Locate the cell with the specified text and output its (X, Y) center coordinate. 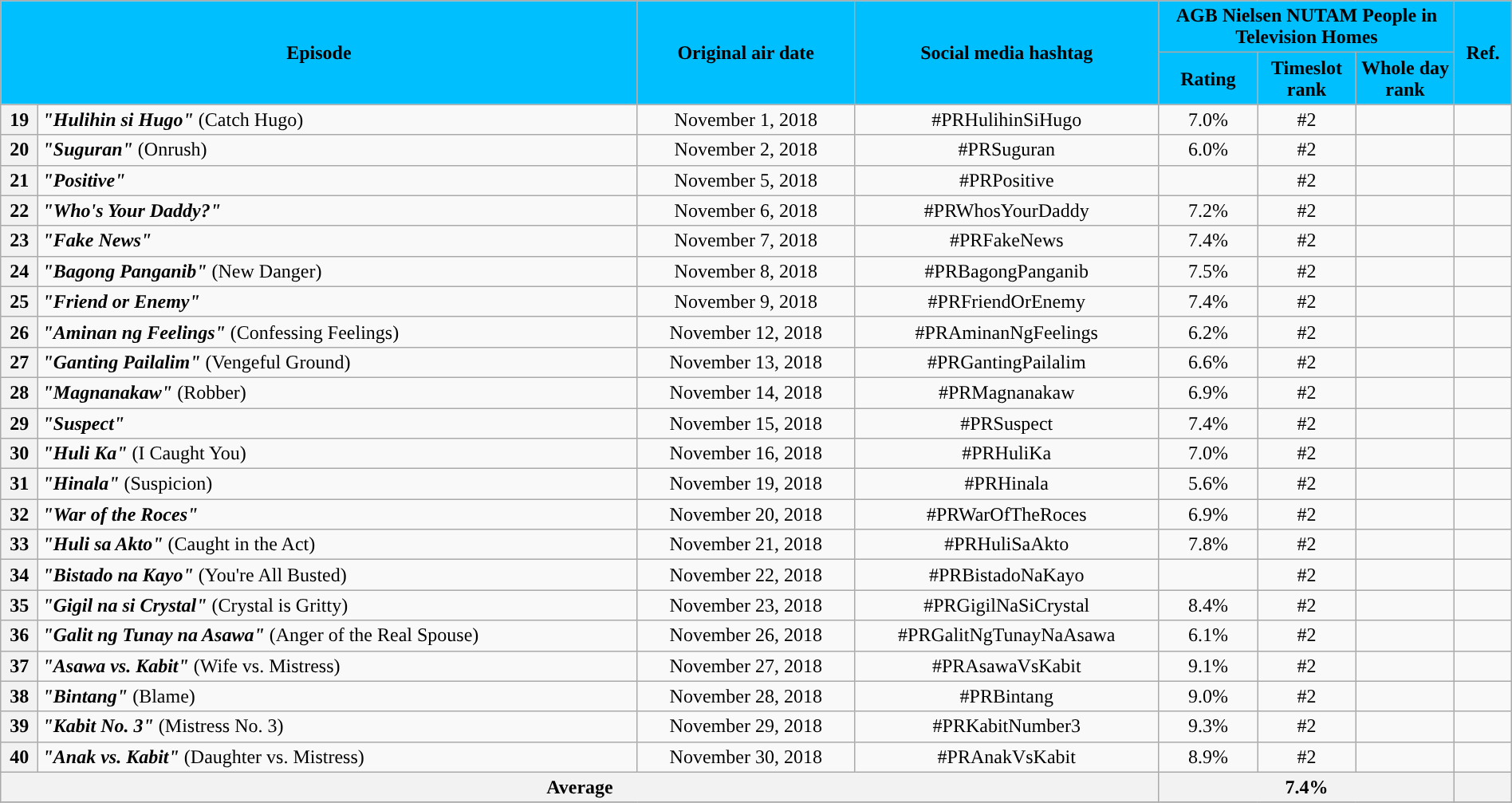
November 15, 2018 (746, 423)
November 14, 2018 (746, 392)
November 7, 2018 (746, 241)
7.5% (1208, 271)
#PRFakeNews (1006, 241)
35 (19, 605)
November 12, 2018 (746, 332)
40 (19, 757)
9.1% (1208, 666)
"Who's Your Daddy?" (338, 211)
31 (19, 484)
November 1, 2018 (746, 120)
33 (19, 545)
November 27, 2018 (746, 666)
#PRBistadoNaKayo (1006, 575)
Episode (319, 53)
#PRWarOfTheRoces (1006, 514)
"Bintang" (Blame) (338, 696)
#PRAsawaVsKabit (1006, 666)
"Friend or Enemy" (338, 301)
"Aminan ng Feelings" (Confessing Feelings) (338, 332)
November 22, 2018 (746, 575)
#PRFriendOrEnemy (1006, 301)
#PRGigilNaSiCrystal (1006, 605)
9.0% (1208, 696)
7.8% (1208, 545)
November 5, 2018 (746, 180)
20 (19, 150)
#PRHinala (1006, 484)
"Bistado na Kayo" (You're All Busted) (338, 575)
Timeslotrank (1307, 78)
AGB Nielsen NUTAM People in Television Homes (1306, 27)
"Suspect" (338, 423)
7.2% (1208, 211)
November 8, 2018 (746, 271)
November 13, 2018 (746, 362)
"Galit ng Tunay na Asawa" (Anger of the Real Spouse) (338, 636)
25 (19, 301)
"Hulihin si Hugo" (Catch Hugo) (338, 120)
#PRPositive (1006, 180)
32 (19, 514)
37 (19, 666)
Ref. (1483, 53)
#PRWhosYourDaddy (1006, 211)
"Magnanakaw" (Robber) (338, 392)
28 (19, 392)
#PRBagongPanganib (1006, 271)
November 6, 2018 (746, 211)
"Ganting Pailalim" (Vengeful Ground) (338, 362)
9.3% (1208, 726)
#PRSuguran (1006, 150)
"Anak vs. Kabit" (Daughter vs. Mistress) (338, 757)
Average (580, 787)
"Suguran" (Onrush) (338, 150)
#PRHuliSaAkto (1006, 545)
8.4% (1208, 605)
"Asawa vs. Kabit" (Wife vs. Mistress) (338, 666)
"Positive" (338, 180)
Rating (1208, 78)
"Bagong Panganib" (New Danger) (338, 271)
27 (19, 362)
November 23, 2018 (746, 605)
#PRGalitNgTunayNaAsawa (1006, 636)
24 (19, 271)
29 (19, 423)
"Hinala" (Suspicion) (338, 484)
November 29, 2018 (746, 726)
"Fake News" (338, 241)
November 30, 2018 (746, 757)
21 (19, 180)
#PRHulihinSiHugo (1006, 120)
26 (19, 332)
34 (19, 575)
6.2% (1208, 332)
November 16, 2018 (746, 454)
November 19, 2018 (746, 484)
November 20, 2018 (746, 514)
#PRHuliKa (1006, 454)
5.6% (1208, 484)
#PRGantingPailalim (1006, 362)
8.9% (1208, 757)
Original air date (746, 53)
November 28, 2018 (746, 696)
November 9, 2018 (746, 301)
19 (19, 120)
"War of the Roces" (338, 514)
November 2, 2018 (746, 150)
22 (19, 211)
#PRMagnanakaw (1006, 392)
39 (19, 726)
"Kabit No. 3" (Mistress No. 3) (338, 726)
23 (19, 241)
36 (19, 636)
38 (19, 696)
"Huli Ka" (I Caught You) (338, 454)
#PRKabitNumber3 (1006, 726)
#PRSuspect (1006, 423)
6.0% (1208, 150)
November 26, 2018 (746, 636)
Social media hashtag (1006, 53)
"Gigil na si Crystal" (Crystal is Gritty) (338, 605)
6.6% (1208, 362)
30 (19, 454)
#PRBintang (1006, 696)
#PRAnakVsKabit (1006, 757)
November 21, 2018 (746, 545)
6.1% (1208, 636)
"Huli sa Akto" (Caught in the Act) (338, 545)
Whole dayrank (1405, 78)
#PRAminanNgFeelings (1006, 332)
